Locate the cell with the specified text and output its (X, Y) center coordinate. 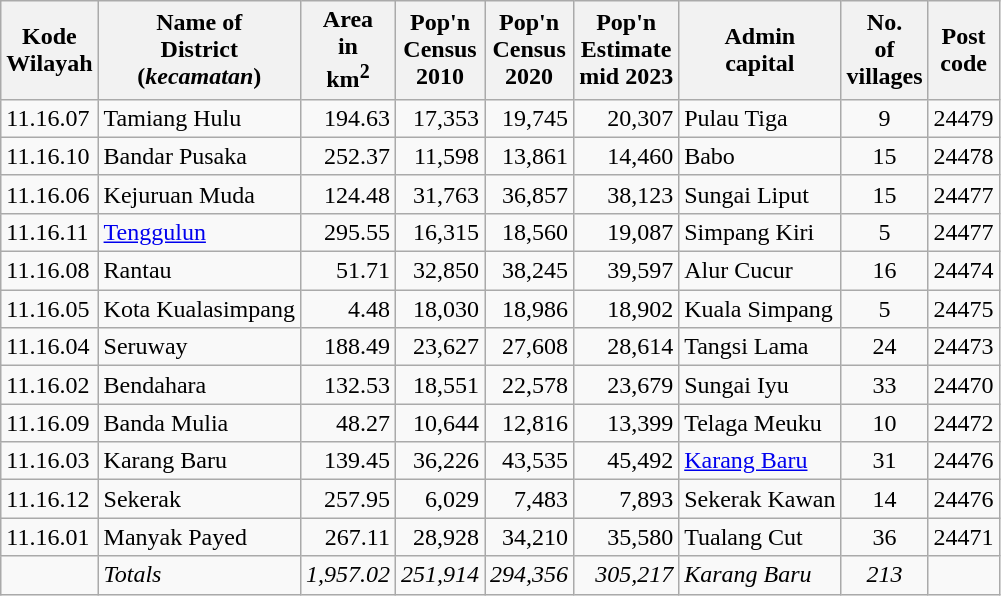
Tualang Cut (760, 537)
139.45 (348, 461)
7,483 (530, 499)
Babo (760, 156)
11.16.05 (50, 309)
19,087 (626, 232)
11,598 (440, 156)
33 (884, 385)
10,644 (440, 423)
Seruway (199, 347)
Kota Kualasimpang (199, 309)
Sekerak (199, 499)
12,816 (530, 423)
18,030 (440, 309)
Name ofDistrict(kecamatan) (199, 50)
Sungai Iyu (760, 385)
Admincapital (760, 50)
27,608 (530, 347)
295.55 (348, 232)
213 (884, 575)
Pop'nCensus2010 (440, 50)
11.16.04 (50, 347)
11.16.10 (50, 156)
252.37 (348, 156)
305,217 (626, 575)
Bandar Pusaka (199, 156)
35,580 (626, 537)
Tamiang Hulu (199, 118)
39,597 (626, 271)
Kejuruan Muda (199, 194)
257.95 (348, 499)
9 (884, 118)
18,560 (530, 232)
43,535 (530, 461)
45,492 (626, 461)
48.27 (348, 423)
Tenggulun (199, 232)
267.11 (348, 537)
38,245 (530, 271)
24472 (964, 423)
Kode Wilayah (50, 50)
23,627 (440, 347)
31,763 (440, 194)
251,914 (440, 575)
188.49 (348, 347)
16 (884, 271)
32,850 (440, 271)
28,928 (440, 537)
18,551 (440, 385)
Pop'nEstimatemid 2023 (626, 50)
38,123 (626, 194)
51.71 (348, 271)
18,902 (626, 309)
Tangsi Lama (760, 347)
294,356 (530, 575)
7,893 (626, 499)
132.53 (348, 385)
36 (884, 537)
34,210 (530, 537)
1,957.02 (348, 575)
24473 (964, 347)
Manyak Payed (199, 537)
22,578 (530, 385)
10 (884, 423)
17,353 (440, 118)
11.16.02 (50, 385)
11.16.06 (50, 194)
28,614 (626, 347)
6,029 (440, 499)
No. ofvillages (884, 50)
Simpang Kiri (760, 232)
36,857 (530, 194)
Kuala Simpang (760, 309)
Sekerak Kawan (760, 499)
11.16.07 (50, 118)
24479 (964, 118)
24475 (964, 309)
24471 (964, 537)
24478 (964, 156)
Pop'nCensus2020 (530, 50)
11.16.03 (50, 461)
Rantau (199, 271)
Banda Mulia (199, 423)
31 (884, 461)
Sungai Liput (760, 194)
19,745 (530, 118)
Pulau Tiga (760, 118)
11.16.09 (50, 423)
11.16.12 (50, 499)
Area in km2 (348, 50)
14,460 (626, 156)
194.63 (348, 118)
24470 (964, 385)
18,986 (530, 309)
124.48 (348, 194)
11.16.08 (50, 271)
14 (884, 499)
24 (884, 347)
Totals (199, 575)
Telaga Meuku (760, 423)
16,315 (440, 232)
36,226 (440, 461)
11.16.11 (50, 232)
Alur Cucur (760, 271)
20,307 (626, 118)
Postcode (964, 50)
13,861 (530, 156)
Bendahara (199, 385)
13,399 (626, 423)
23,679 (626, 385)
11.16.01 (50, 537)
24474 (964, 271)
4.48 (348, 309)
